Identify which cell holds the provided text, then report its [x, y] central coordinate. 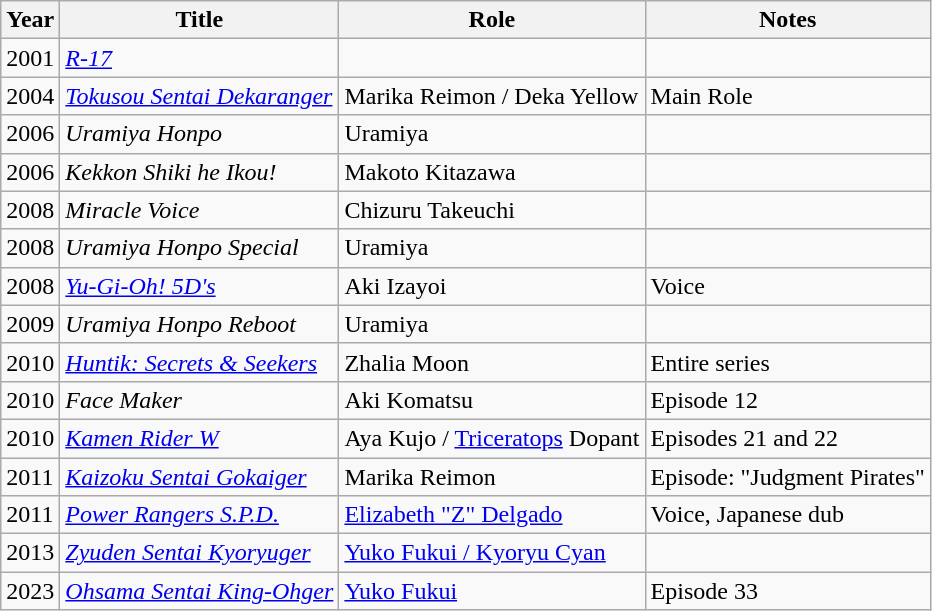
Main Role [788, 96]
Zhalia Moon [492, 362]
Tokusou Sentai Dekaranger [200, 96]
Marika Reimon / Deka Yellow [492, 96]
Episode 12 [788, 400]
Miracle Voice [200, 210]
R-17 [200, 58]
Face Maker [200, 400]
Kamen Rider W [200, 438]
Uramiya Honpo Special [200, 248]
Entire series [788, 362]
Episode: "Judgment Pirates" [788, 477]
Year [30, 20]
Uramiya Honpo [200, 134]
Yu-Gi-Oh! 5D's [200, 286]
Ohsama Sentai King-Ohger [200, 591]
2001 [30, 58]
2023 [30, 591]
Chizuru Takeuchi [492, 210]
Aki Komatsu [492, 400]
Kaizoku Sentai Gokaiger [200, 477]
Voice, Japanese dub [788, 515]
Voice [788, 286]
Zyuden Sentai Kyoryuger [200, 553]
Yuko Fukui [492, 591]
Notes [788, 20]
Uramiya Honpo Reboot [200, 324]
2004 [30, 96]
Role [492, 20]
Episodes 21 and 22 [788, 438]
Makoto Kitazawa [492, 172]
2009 [30, 324]
Episode 33 [788, 591]
Huntik: Secrets & Seekers [200, 362]
Yuko Fukui / Kyoryu Cyan [492, 553]
Aya Kujo / Triceratops Dopant [492, 438]
Title [200, 20]
Kekkon Shiki he Ikou! [200, 172]
Elizabeth "Z" Delgado [492, 515]
Power Rangers S.P.D. [200, 515]
Aki Izayoi [492, 286]
2013 [30, 553]
Marika Reimon [492, 477]
